Capture the cell that displays the provided text and extract its [x, y] central coordinate. 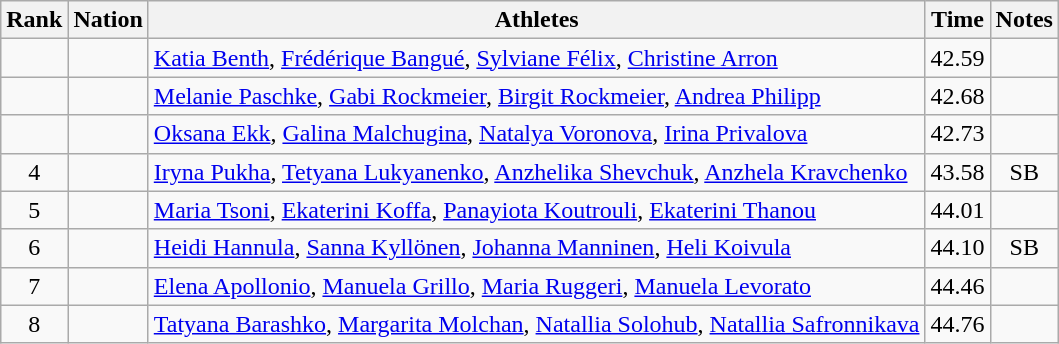
8 [34, 324]
44.10 [958, 248]
Iryna Pukha, Tetyana Lukyanenko, Anzhelika Shevchuk, Anzhela Kravchenko [536, 172]
Time [958, 20]
42.68 [958, 96]
42.73 [958, 134]
Athletes [536, 20]
Katia Benth, Frédérique Bangué, Sylviane Félix, Christine Arron [536, 58]
42.59 [958, 58]
44.76 [958, 324]
6 [34, 248]
Maria Tsoni, Ekaterini Koffa, Panayiota Koutrouli, Ekaterini Thanou [536, 210]
5 [34, 210]
Oksana Ekk, Galina Malchugina, Natalya Voronova, Irina Privalova [536, 134]
Nation [108, 20]
Notes [1024, 20]
Heidi Hannula, Sanna Kyllönen, Johanna Manninen, Heli Koivula [536, 248]
7 [34, 286]
4 [34, 172]
Elena Apollonio, Manuela Grillo, Maria Ruggeri, Manuela Levorato [536, 286]
44.01 [958, 210]
44.46 [958, 286]
Melanie Paschke, Gabi Rockmeier, Birgit Rockmeier, Andrea Philipp [536, 96]
Tatyana Barashko, Margarita Molchan, Natallia Solohub, Natallia Safronnikava [536, 324]
43.58 [958, 172]
Rank [34, 20]
